Pinpoint the cell where the given text exists, returning its [x, y] midpoint coordinate. 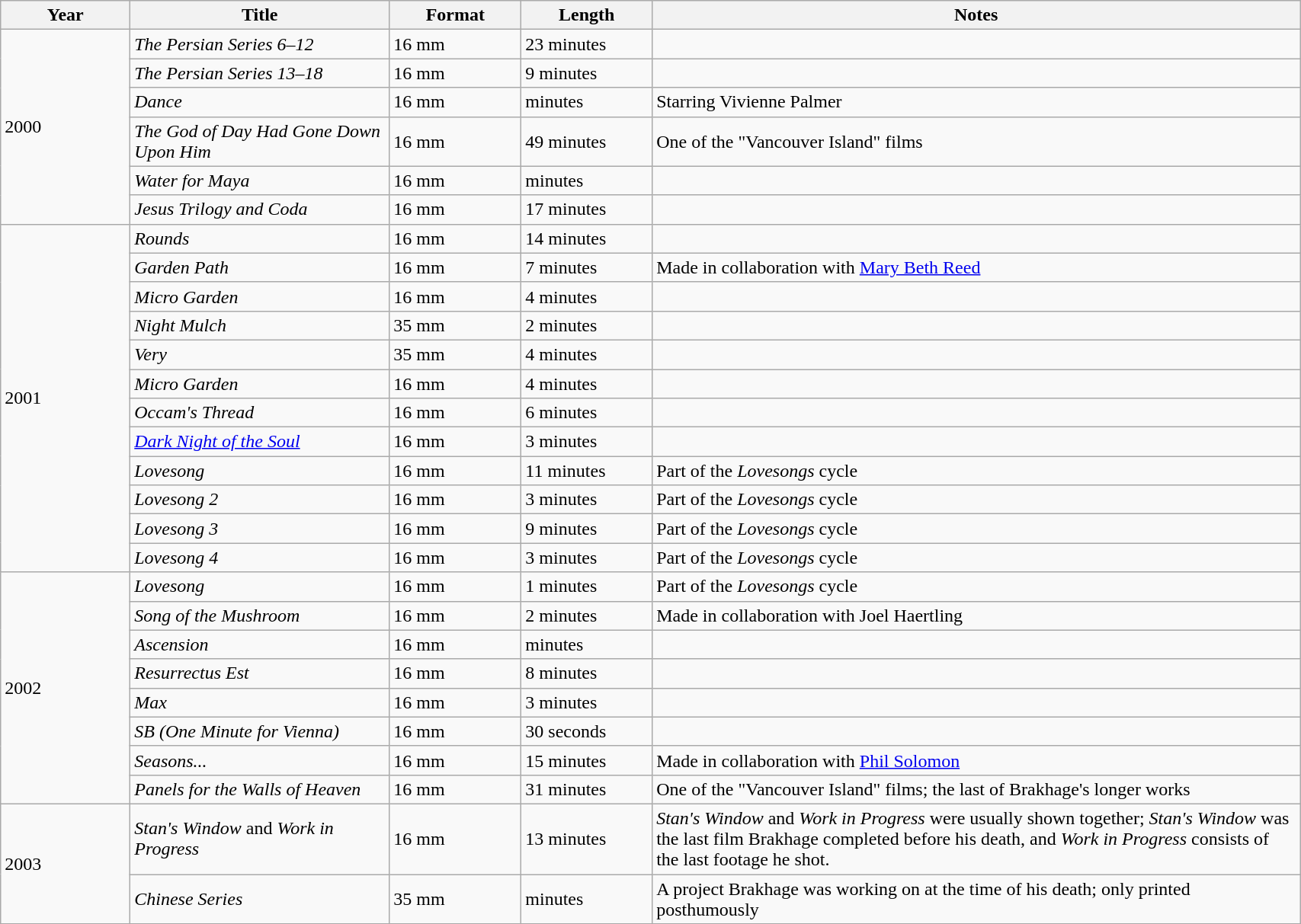
One of the "Vancouver Island" films [976, 142]
Song of the Mushroom [260, 615]
Garden Path [260, 267]
Lovesong 4 [260, 558]
Year [66, 15]
Night Mulch [260, 325]
Length [587, 15]
Seasons... [260, 760]
Occam's Thread [260, 413]
14 minutes [587, 238]
2001 [66, 398]
49 minutes [587, 142]
Water for Maya [260, 181]
Lovesong 3 [260, 529]
Made in collaboration with Phil Solomon [976, 760]
Dance [260, 102]
17 minutes [587, 209]
Panels for the Walls of Heaven [260, 789]
SB (One Minute for Vienna) [260, 731]
2000 [66, 126]
One of the "Vancouver Island" films; the last of Brakhage's longer works [976, 789]
Very [260, 354]
Resurrectus Est [260, 673]
The Persian Series 6–12 [260, 44]
Lovesong 2 [260, 500]
Notes [976, 15]
8 minutes [587, 673]
Made in collaboration with Mary Beth Reed [976, 267]
A project Brakhage was working on at the time of his death; only printed posthumously [976, 899]
30 seconds [587, 731]
Ascension [260, 644]
Max [260, 702]
Made in collaboration with Joel Haertling [976, 615]
Dark Night of the Soul [260, 442]
Jesus Trilogy and Coda [260, 209]
Stan's Window and Work in Progress [260, 839]
Rounds [260, 238]
Chinese Series [260, 899]
Format [456, 15]
Starring Vivienne Palmer [976, 102]
11 minutes [587, 471]
31 minutes [587, 789]
2002 [66, 688]
6 minutes [587, 413]
13 minutes [587, 839]
The Persian Series 13–18 [260, 73]
15 minutes [587, 760]
2003 [66, 864]
1 minutes [587, 587]
Title [260, 15]
7 minutes [587, 267]
23 minutes [587, 44]
The God of Day Had Gone Down Upon Him [260, 142]
